Scan for the cell matching the given text and deliver its (x, y) coordinate at center. 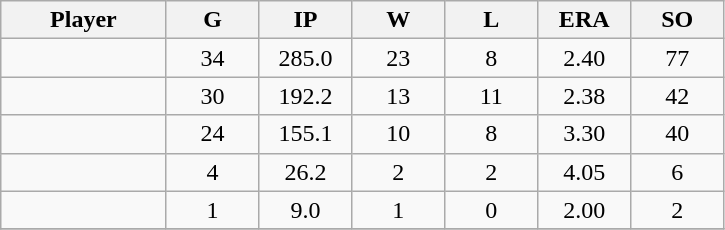
34 (212, 58)
10 (398, 134)
L (492, 20)
11 (492, 96)
IP (306, 20)
30 (212, 96)
6 (678, 172)
155.1 (306, 134)
40 (678, 134)
24 (212, 134)
4 (212, 172)
0 (492, 210)
192.2 (306, 96)
42 (678, 96)
G (212, 20)
Player (84, 20)
2.00 (584, 210)
26.2 (306, 172)
SO (678, 20)
2.38 (584, 96)
9.0 (306, 210)
W (398, 20)
2.40 (584, 58)
13 (398, 96)
4.05 (584, 172)
77 (678, 58)
ERA (584, 20)
285.0 (306, 58)
3.30 (584, 134)
23 (398, 58)
